Locate the cell with the specified text and output its (X, Y) center coordinate. 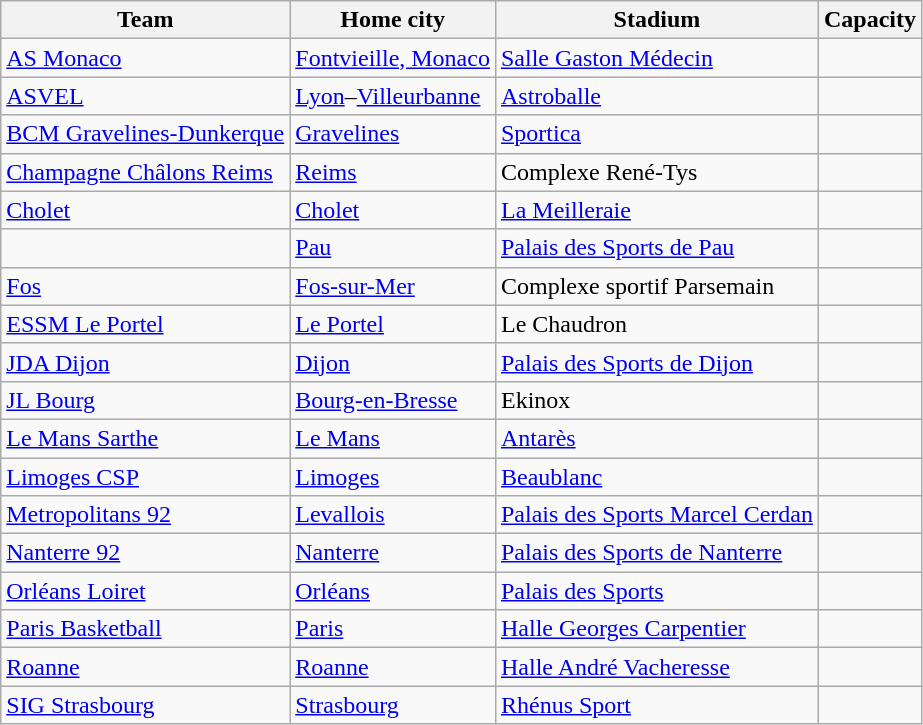
Complexe René-Tys (656, 172)
Paris (393, 629)
ESSM Le Portel (146, 324)
Complexe sportif Parsemain (656, 286)
Beaublanc (656, 477)
Pau (393, 248)
Lyon–Villeurbanne (393, 96)
Limoges CSP (146, 477)
Nanterre (393, 553)
La Meilleraie (656, 210)
Limoges (393, 477)
Orléans Loiret (146, 591)
Palais des Sports Marcel Cerdan (656, 515)
Team (146, 20)
Rhénus Sport (656, 705)
ASVEL (146, 96)
Halle André Vacheresse (656, 667)
Fos-sur-Mer (393, 286)
Astroballe (656, 96)
BCM Gravelines-Dunkerque (146, 134)
Antarès (656, 438)
Bourg-en-Bresse (393, 400)
JL Bourg (146, 400)
Orléans (393, 591)
Levallois (393, 515)
Palais des Sports de Dijon (656, 362)
Ekinox (656, 400)
Halle Georges Carpentier (656, 629)
Palais des Sports (656, 591)
Strasbourg (393, 705)
Fos (146, 286)
Palais des Sports de Pau (656, 248)
Le Portel (393, 324)
Le Chaudron (656, 324)
Le Mans (393, 438)
Capacity (870, 20)
Dijon (393, 362)
Salle Gaston Médecin (656, 58)
Le Mans Sarthe (146, 438)
Fontvieille, Monaco (393, 58)
Metropolitans 92 (146, 515)
SIG Strasbourg (146, 705)
Nanterre 92 (146, 553)
Paris Basketball (146, 629)
Palais des Sports de Nanterre (656, 553)
Gravelines (393, 134)
Reims (393, 172)
Home city (393, 20)
JDA Dijon (146, 362)
Champagne Châlons Reims (146, 172)
Stadium (656, 20)
AS Monaco (146, 58)
Sportica (656, 134)
